Detect which cell encompasses the target text, then output its (X, Y) center coordinate. 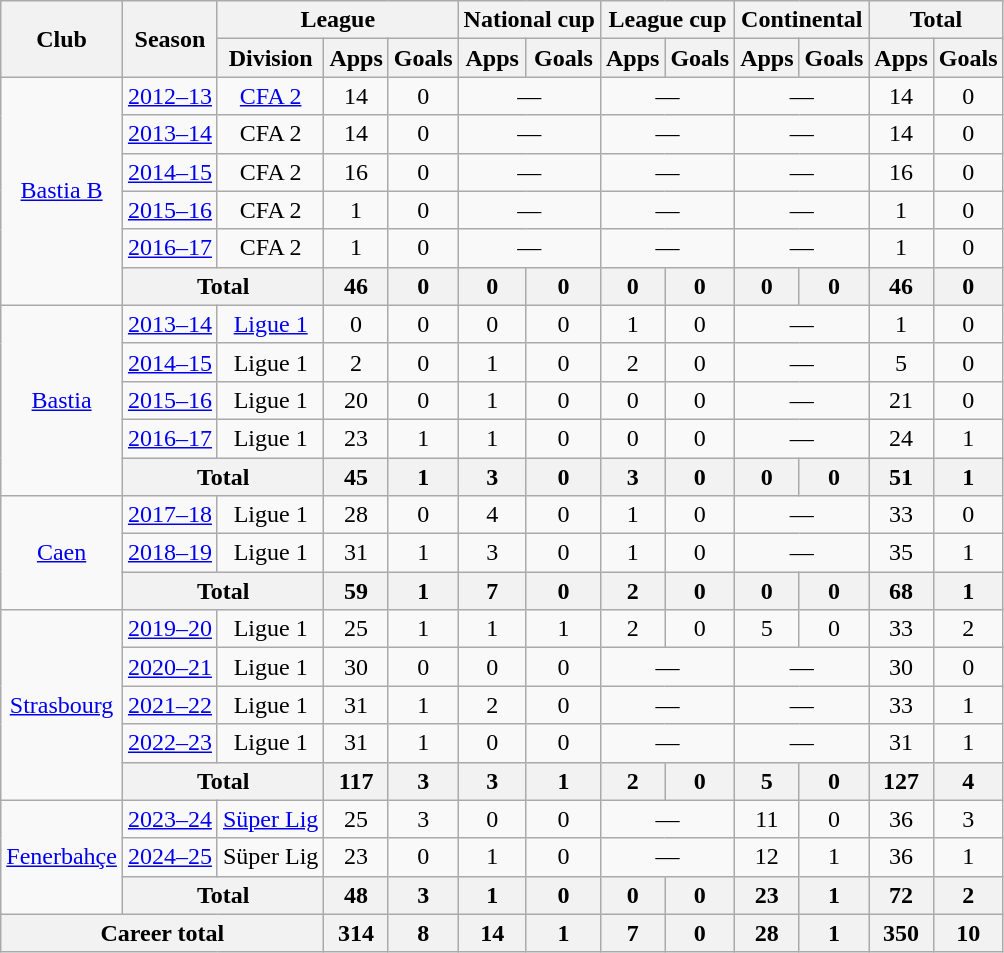
68 (901, 591)
2012–13 (170, 96)
10 (968, 933)
35 (901, 553)
Bastia B (62, 191)
Career total (162, 933)
11 (767, 819)
8 (423, 933)
72 (901, 895)
48 (356, 895)
Strasbourg (62, 705)
2017–18 (170, 515)
Fenerbahçe (62, 857)
2021–22 (170, 705)
League cup (667, 20)
Continental (802, 20)
127 (901, 781)
2019–20 (170, 629)
117 (356, 781)
National cup (529, 20)
2022–23 (170, 743)
2018–19 (170, 553)
Division (270, 58)
51 (901, 477)
2020–21 (170, 667)
League (338, 20)
2024–25 (170, 857)
2023–24 (170, 819)
59 (356, 591)
21 (901, 400)
350 (901, 933)
Bastia (62, 400)
12 (767, 857)
Caen (62, 553)
24 (901, 438)
Club (62, 39)
314 (356, 933)
Season (170, 39)
45 (356, 477)
20 (356, 400)
